Search for the cell housing the specified text and yield its (X, Y) center coordinate. 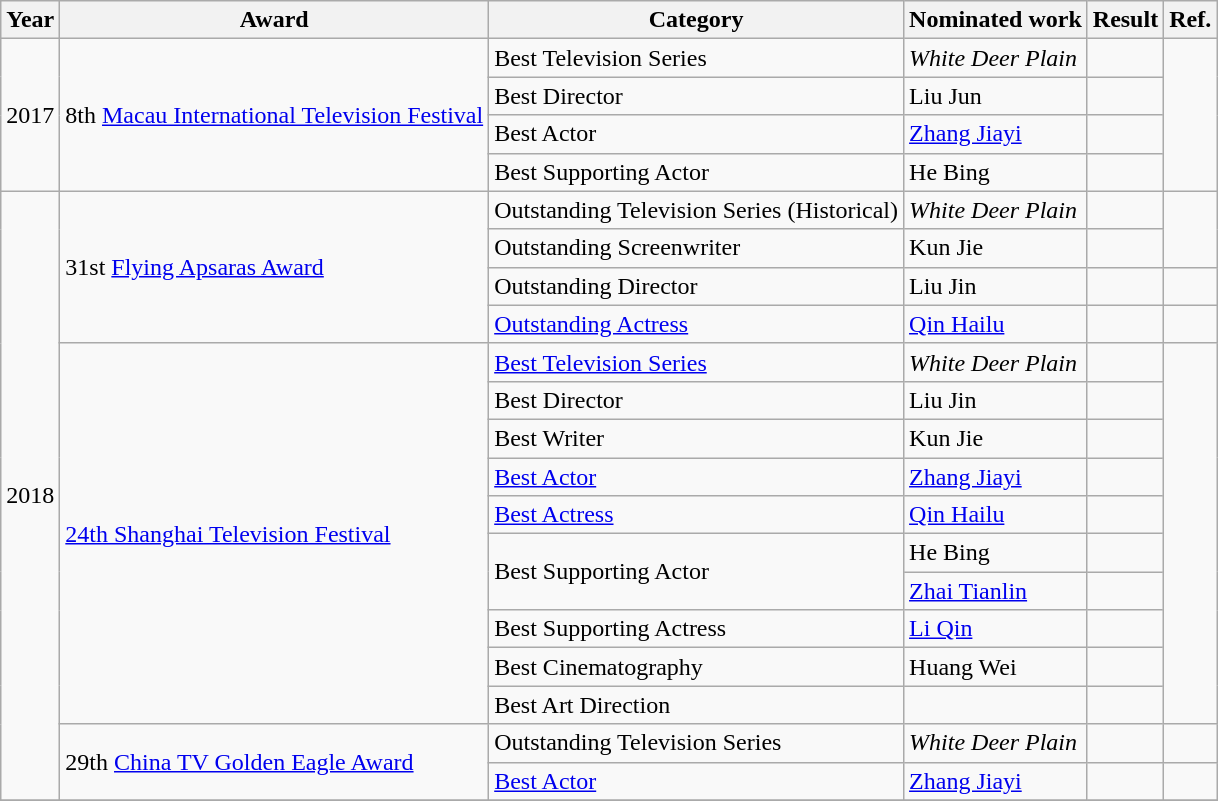
Year (30, 20)
8th Macau International Television Festival (274, 115)
Huang Wei (996, 667)
24th Shanghai Television Festival (274, 534)
Outstanding Television Series (696, 743)
Best Actress (696, 515)
Ref. (1190, 20)
29th China TV Golden Eagle Award (274, 762)
Award (274, 20)
2017 (30, 115)
Best Art Direction (696, 705)
Best Supporting Actress (696, 629)
Nominated work (996, 20)
Outstanding Actress (696, 324)
Result (1125, 20)
2018 (30, 496)
Outstanding Television Series (Historical) (696, 210)
Outstanding Screenwriter (696, 248)
Best Writer (696, 438)
Best Cinematography (696, 667)
Zhai Tianlin (996, 591)
Outstanding Director (696, 286)
31st Flying Apsaras Award (274, 267)
Category (696, 20)
Liu Jun (996, 96)
Li Qin (996, 629)
